Locate the cell with the specified text and output its [X, Y] center coordinate. 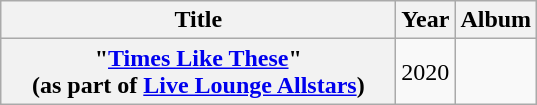
Title [198, 20]
Album [496, 20]
"Times Like These"(as part of Live Lounge Allstars) [198, 72]
Year [426, 20]
2020 [426, 72]
